Provide the (x, y) coordinate of the cell's center where the given text is located.  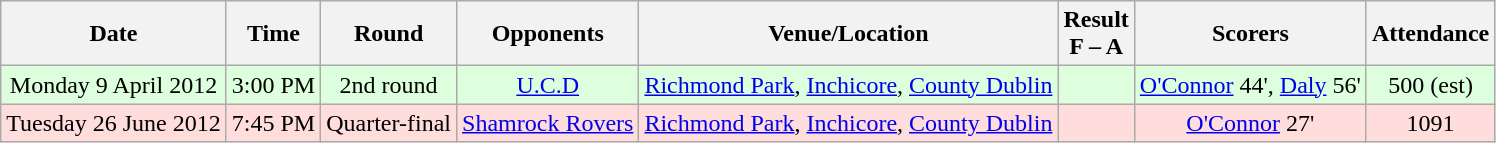
Scorers (1250, 34)
Quarter-final (389, 123)
Round (389, 34)
Venue/Location (848, 34)
500 (est) (1430, 85)
O'Connor 27' (1250, 123)
1091 (1430, 123)
O'Connor 44', Daly 56' (1250, 85)
Opponents (548, 34)
Attendance (1430, 34)
7:45 PM (273, 123)
ResultF – A (1096, 34)
Date (114, 34)
3:00 PM (273, 85)
Tuesday 26 June 2012 (114, 123)
Time (273, 34)
Shamrock Rovers (548, 123)
U.C.D (548, 85)
2nd round (389, 85)
Monday 9 April 2012 (114, 85)
